Detect which cell encompasses the target text, then output its [X, Y] center coordinate. 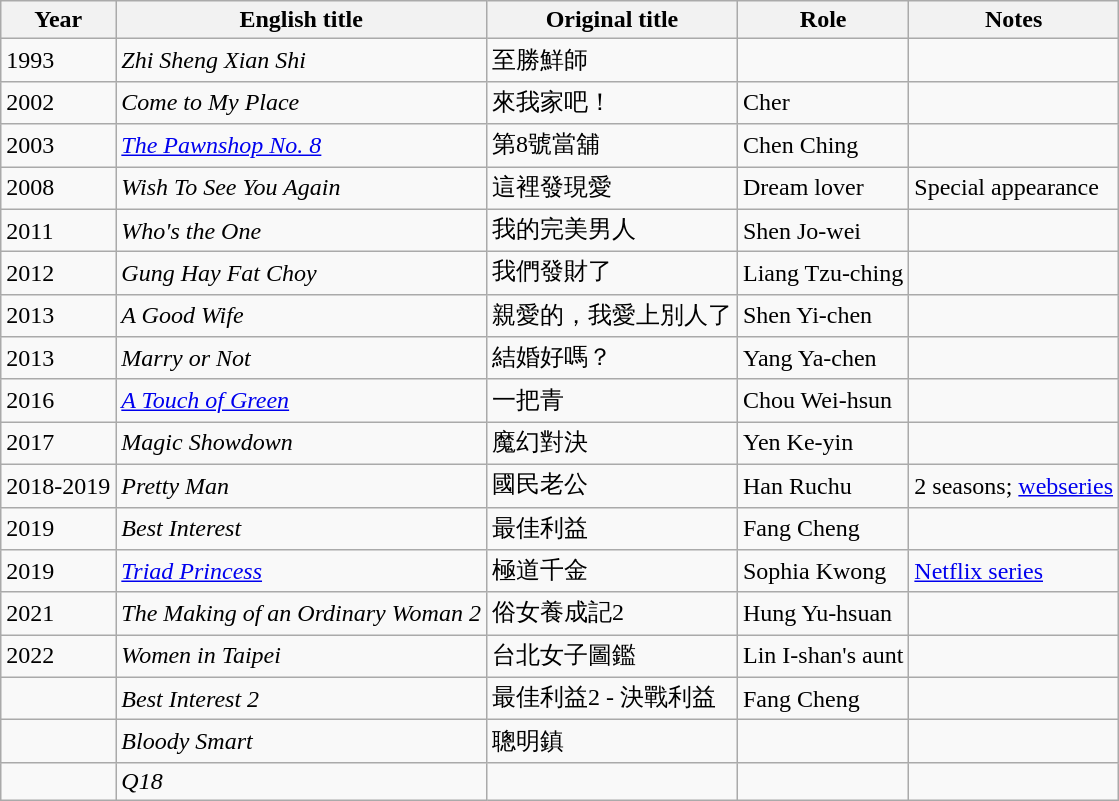
我的完美男人 [612, 230]
2003 [58, 146]
Women in Taipei [302, 656]
Who's the One [302, 230]
最佳利益 [612, 528]
國民老公 [612, 486]
The Pawnshop No. 8 [302, 146]
Lin I-shan's aunt [822, 656]
2021 [58, 614]
Pretty Man [302, 486]
台北女子圖鑑 [612, 656]
Role [822, 20]
Yang Ya-chen [822, 358]
魔幻對決 [612, 444]
English title [302, 20]
The Making of an Ordinary Woman 2 [302, 614]
Yen Ke-yin [822, 444]
Magic Showdown [302, 444]
Wish To See You Again [302, 188]
至勝鮮師 [612, 60]
Marry or Not [302, 358]
Best Interest [302, 528]
Best Interest 2 [302, 698]
Dream lover [822, 188]
2011 [58, 230]
Shen Jo-wei [822, 230]
A Good Wife [302, 316]
Original title [612, 20]
1993 [58, 60]
2017 [58, 444]
2002 [58, 102]
Netflix series [1014, 572]
Chou Wei-hsun [822, 400]
親愛的，我愛上別人了 [612, 316]
A Touch of Green [302, 400]
Year [58, 20]
Bloody Smart [302, 742]
2018-2019 [58, 486]
Hung Yu-hsuan [822, 614]
Notes [1014, 20]
2012 [58, 274]
Zhi Sheng Xian Shi [302, 60]
來我家吧！ [612, 102]
Chen Ching [822, 146]
Shen Yi-chen [822, 316]
一把青 [612, 400]
最佳利益2 - 決戰利益 [612, 698]
Han Ruchu [822, 486]
2016 [58, 400]
結婚好嗎？ [612, 358]
Cher [822, 102]
極道千金 [612, 572]
2008 [58, 188]
Special appearance [1014, 188]
Gung Hay Fat Choy [302, 274]
2022 [58, 656]
Sophia Kwong [822, 572]
Come to My Place [302, 102]
2 seasons; webseries [1014, 486]
俗女養成記2 [612, 614]
第8號當舖 [612, 146]
Q18 [302, 781]
我們發財了 [612, 274]
Liang Tzu-ching [822, 274]
這裡發現愛 [612, 188]
Triad Princess [302, 572]
聰明鎮 [612, 742]
